Return the (X, Y) coordinate for the center point of the cell that contains the specified text.  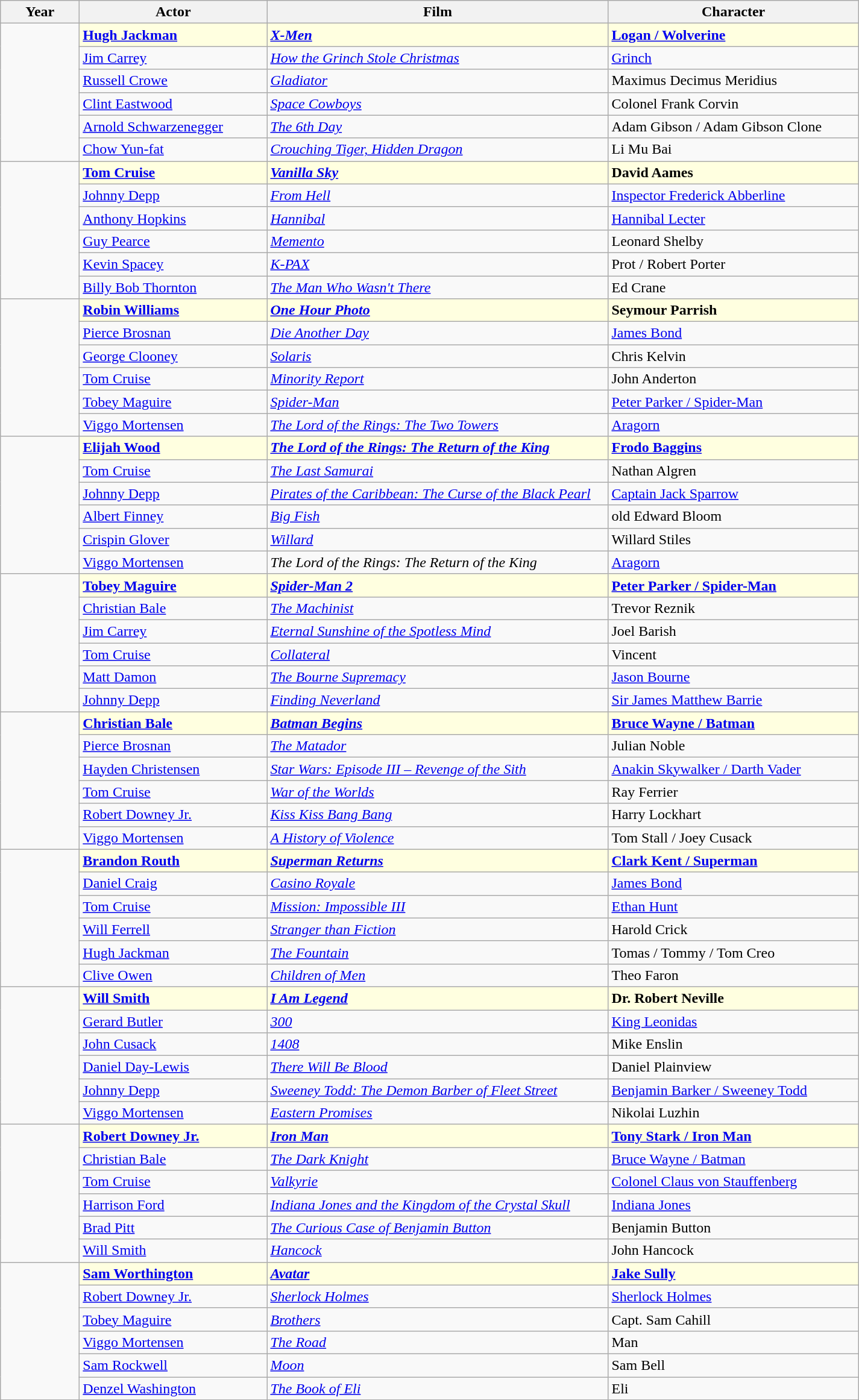
King Leonidas (733, 1022)
Hannibal (438, 218)
Inspector Frederick Abberline (733, 195)
John Cusack (174, 1044)
Clark Kent / Superman (733, 861)
Hayden Christensen (174, 769)
Jason Bourne (733, 677)
Trevor Reznik (733, 608)
X-Men (438, 35)
Tomas / Tommy / Tom Creo (733, 952)
Space Cowboys (438, 104)
Ray Ferrier (733, 792)
Nikolai Luzhin (733, 1113)
Chow Yun-fat (174, 149)
Batman Begins (438, 723)
Ed Crane (733, 287)
Albert Finney (174, 516)
The Man Who Wasn't There (438, 287)
Collateral (438, 654)
300 (438, 1022)
Mission: Impossible III (438, 906)
Harold Crick (733, 929)
John Hancock (733, 1251)
Clive Owen (174, 975)
A History of Violence (438, 838)
Daniel Day-Lewis (174, 1067)
Anakin Skywalker / Darth Vader (733, 769)
Moon (438, 1365)
Russell Crowe (174, 81)
The Fountain (438, 952)
Gladiator (438, 81)
The Dark Knight (438, 1159)
Elijah Wood (174, 448)
Solaris (438, 356)
Frodo Baggins (733, 448)
Brandon Routh (174, 861)
Finding Neverland (438, 700)
Stranger than Fiction (438, 929)
Vincent (733, 654)
Big Fish (438, 516)
Superman Returns (438, 861)
Vanilla Sky (438, 172)
Adam Gibson / Adam Gibson Clone (733, 127)
The Curious Case of Benjamin Button (438, 1228)
Spider-Man 2 (438, 585)
Logan / Wolverine (733, 35)
Captain Jack Sparrow (733, 494)
Harry Lockhart (733, 815)
Die Another Day (438, 333)
Gerard Butler (174, 1022)
Iron Man (438, 1136)
Sam Worthington (174, 1273)
Year (40, 12)
Anthony Hopkins (174, 218)
K-PAX (438, 264)
The Machinist (438, 608)
Colonel Claus von Stauffenberg (733, 1182)
Indiana Jones and the Kingdom of the Crystal Skull (438, 1205)
Memento (438, 241)
Daniel Plainview (733, 1067)
Jake Sully (733, 1273)
Brad Pitt (174, 1228)
David Aames (733, 172)
Benjamin Barker / Sweeney Todd (733, 1090)
Valkyrie (438, 1182)
Tom Stall / Joey Cusack (733, 838)
Minority Report (438, 379)
From Hell (438, 195)
Sam Bell (733, 1365)
Guy Pearce (174, 241)
Sweeney Todd: The Demon Barber of Fleet Street (438, 1090)
Tony Stark / Iron Man (733, 1136)
Julian Noble (733, 746)
Seymour Parrish (733, 310)
War of the Worlds (438, 792)
One Hour Photo (438, 310)
Indiana Jones (733, 1205)
The 6th Day (438, 127)
Hancock (438, 1251)
Chris Kelvin (733, 356)
John Anderton (733, 379)
Capt. Sam Cahill (733, 1319)
Willard Stiles (733, 539)
I Am Legend (438, 998)
The Lord of the Rings: The Two Towers (438, 425)
Li Mu Bai (733, 149)
Nathan Algren (733, 471)
The Bourne Supremacy (438, 677)
The Last Samurai (438, 471)
The Book of Eli (438, 1388)
Mike Enslin (733, 1044)
Theo Faron (733, 975)
Children of Men (438, 975)
The Matador (438, 746)
The Road (438, 1342)
Eternal Sunshine of the Spotless Mind (438, 631)
Kevin Spacey (174, 264)
Harrison Ford (174, 1205)
Spider-Man (438, 402)
Grinch (733, 58)
Dr. Robert Neville (733, 998)
Robin Williams (174, 310)
Man (733, 1342)
Pirates of the Caribbean: The Curse of the Black Pearl (438, 494)
Brothers (438, 1319)
Will Ferrell (174, 929)
Eastern Promises (438, 1113)
Denzel Washington (174, 1388)
How the Grinch Stole Christmas (438, 58)
There Will Be Blood (438, 1067)
Billy Bob Thornton (174, 287)
Ethan Hunt (733, 906)
Sam Rockwell (174, 1365)
Film (438, 12)
Colonel Frank Corvin (733, 104)
Avatar (438, 1273)
Clint Eastwood (174, 104)
Benjamin Button (733, 1228)
Prot / Robert Porter (733, 264)
Character (733, 12)
Crispin Glover (174, 539)
Hannibal Lecter (733, 218)
Actor (174, 12)
Casino Royale (438, 884)
Maximus Decimus Meridius (733, 81)
Daniel Craig (174, 884)
Joel Barish (733, 631)
Eli (733, 1388)
old Edward Bloom (733, 516)
Leonard Shelby (733, 241)
Willard (438, 539)
1408 (438, 1044)
Crouching Tiger, Hidden Dragon (438, 149)
Sir James Matthew Barrie (733, 700)
Matt Damon (174, 677)
Kiss Kiss Bang Bang (438, 815)
Star Wars: Episode III – Revenge of the Sith (438, 769)
George Clooney (174, 356)
Arnold Schwarzenegger (174, 127)
